Output the [X, Y] coordinate of the center of the cell containing the given text.  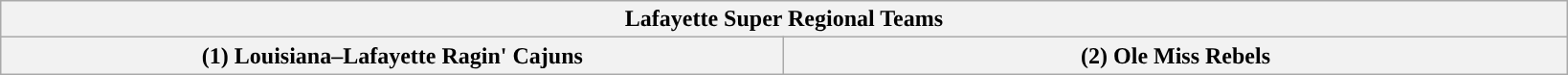
(1) Louisiana–Lafayette Ragin' Cajuns [392, 56]
(2) Ole Miss Rebels [1176, 56]
Lafayette Super Regional Teams [784, 19]
